Determine the (X, Y) coordinate at the center of the cell enclosing the given text.  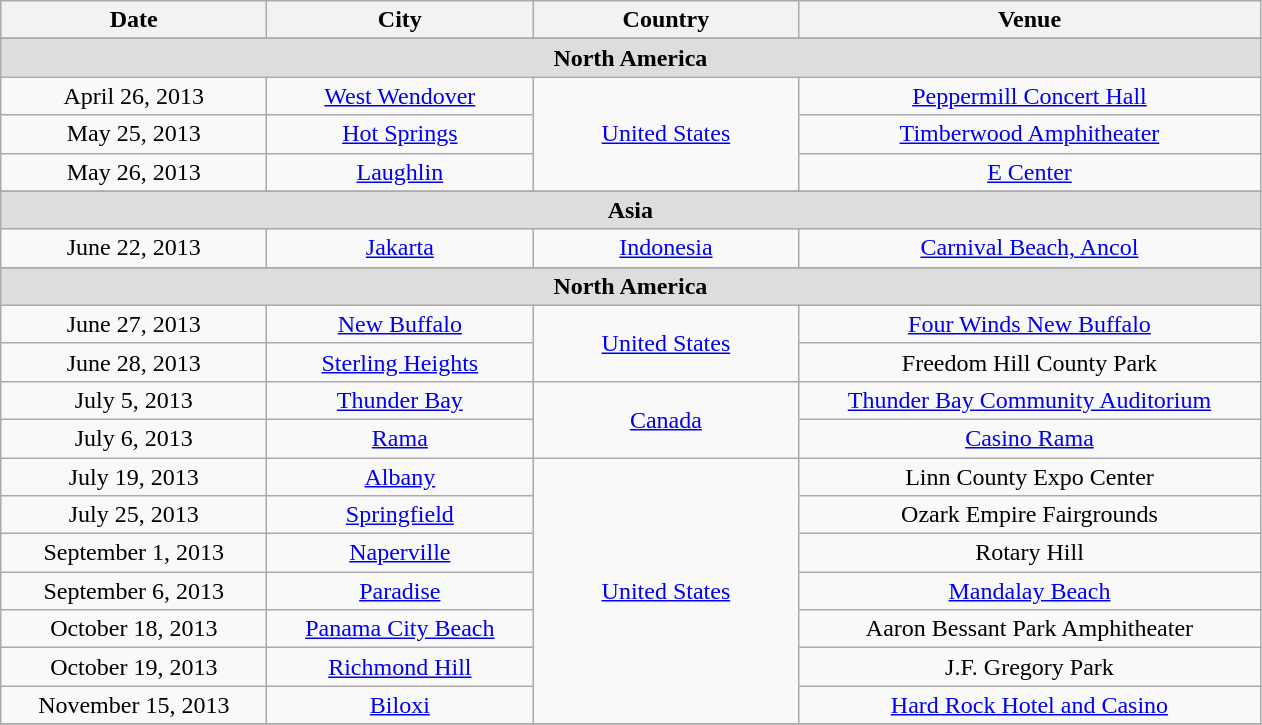
Asia (630, 210)
Naperville (400, 553)
Hot Springs (400, 134)
July 5, 2013 (134, 400)
Sterling Heights (400, 362)
October 18, 2013 (134, 629)
June 28, 2013 (134, 362)
Timberwood Amphitheater (1030, 134)
June 22, 2013 (134, 248)
November 15, 2013 (134, 705)
Country (666, 20)
Hard Rock Hotel and Casino (1030, 705)
Laughlin (400, 172)
New Buffalo (400, 324)
Paradise (400, 591)
West Wendover (400, 96)
July 19, 2013 (134, 477)
J.F. Gregory Park (1030, 667)
Jakarta (400, 248)
Date (134, 20)
September 1, 2013 (134, 553)
Carnival Beach, Ancol (1030, 248)
Ozark Empire Fairgrounds (1030, 515)
April 26, 2013 (134, 96)
Four Winds New Buffalo (1030, 324)
Biloxi (400, 705)
Panama City Beach (400, 629)
Linn County Expo Center (1030, 477)
Peppermill Concert Hall (1030, 96)
Richmond Hill (400, 667)
Indonesia (666, 248)
Thunder Bay (400, 400)
Rama (400, 438)
Rotary Hill (1030, 553)
Freedom Hill County Park (1030, 362)
E Center (1030, 172)
October 19, 2013 (134, 667)
Casino Rama (1030, 438)
May 25, 2013 (134, 134)
Mandalay Beach (1030, 591)
May 26, 2013 (134, 172)
Aaron Bessant Park Amphitheater (1030, 629)
Thunder Bay Community Auditorium (1030, 400)
June 27, 2013 (134, 324)
July 6, 2013 (134, 438)
September 6, 2013 (134, 591)
July 25, 2013 (134, 515)
Venue (1030, 20)
Springfield (400, 515)
Albany (400, 477)
City (400, 20)
Canada (666, 419)
